Scan for the cell matching the given text and deliver its (x, y) coordinate at center. 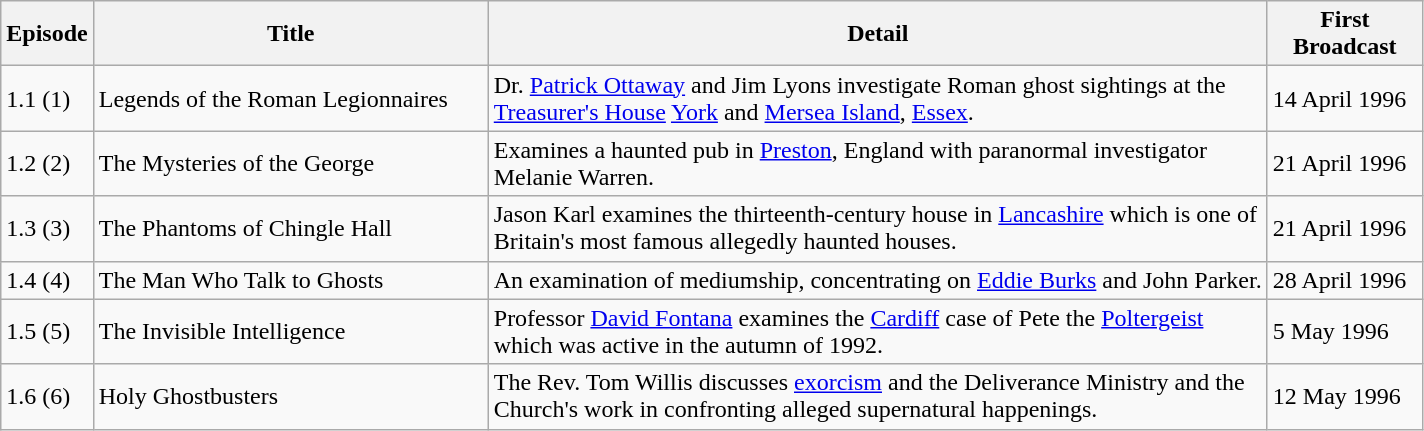
The Man Who Talk to Ghosts (290, 280)
Detail (878, 34)
An examination of mediumship, concentrating on Eddie Burks and John Parker. (878, 280)
The Invisible Intelligence (290, 332)
5 May 1996 (1344, 332)
Examines a haunted pub in Preston, England with paranormal investigator Melanie Warren. (878, 164)
Title (290, 34)
Legends of the Roman Legionnaires (290, 98)
The Mysteries of the George (290, 164)
Dr. Patrick Ottaway and Jim Lyons investigate Roman ghost sightings at the Treasurer's House York and Mersea Island, Essex. (878, 98)
12 May 1996 (1344, 396)
Professor David Fontana examines the Cardiff case of Pete the Poltergeist which was active in the autumn of 1992. (878, 332)
Jason Karl examines the thirteenth-century house in Lancashire which is one of Britain's most famous allegedly haunted houses. (878, 228)
Episode (47, 34)
28 April 1996 (1344, 280)
1.6 (6) (47, 396)
1.4 (4) (47, 280)
1.2 (2) (47, 164)
1.3 (3) (47, 228)
1.1 (1) (47, 98)
1.5 (5) (47, 332)
The Rev. Tom Willis discusses exorcism and the Deliverance Ministry and the Church's work in confronting alleged supernatural happenings. (878, 396)
FirstBroadcast (1344, 34)
Holy Ghostbusters (290, 396)
The Phantoms of Chingle Hall (290, 228)
14 April 1996 (1344, 98)
